Detect which cell encompasses the target text, then output its [x, y] center coordinate. 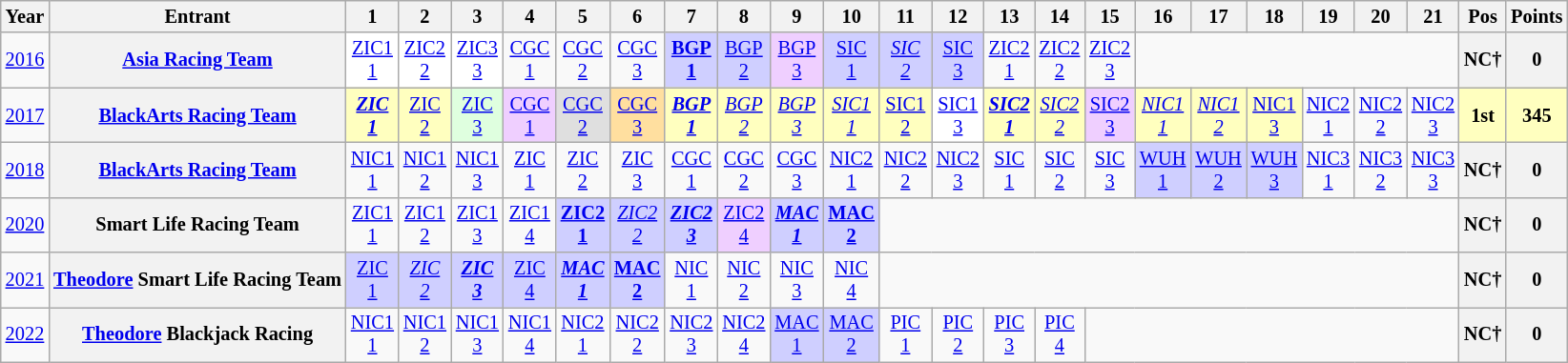
7 [691, 16]
NIC4 [851, 280]
4 [530, 16]
Points [1537, 16]
2021 [25, 280]
16 [1163, 16]
12 [958, 16]
345 [1537, 115]
17 [1218, 16]
1st [1482, 115]
11 [906, 16]
3 [477, 16]
NIC33 [1433, 170]
PIC4 [1061, 334]
PIC1 [906, 334]
ZIC24 [744, 225]
SIC22 [1061, 115]
ZIC13 [477, 225]
NIC32 [1381, 170]
Entrant [197, 16]
Smart Life Racing Team [197, 225]
Theodore Blackjack Racing [197, 334]
8 [744, 16]
6 [637, 16]
ZIC33 [477, 60]
18 [1274, 16]
PIC2 [958, 334]
5 [583, 16]
NIC2 [744, 280]
2017 [25, 115]
WUH2 [1218, 170]
NIC14 [530, 334]
10 [851, 16]
2022 [25, 334]
Theodore Smart Life Racing Team [197, 280]
Year [25, 16]
9 [796, 16]
2 [425, 16]
SIC21 [1009, 115]
19 [1328, 16]
Asia Racing Team [197, 60]
Pos [1482, 16]
ZIC4 [530, 280]
NIC31 [1328, 170]
SIC11 [851, 115]
20 [1381, 16]
NIC24 [744, 334]
ZIC14 [530, 225]
2020 [25, 225]
1 [372, 16]
WUH3 [1274, 170]
SIC23 [1110, 115]
PIC3 [1009, 334]
SIC12 [906, 115]
15 [1110, 16]
NIC3 [796, 280]
SIC13 [958, 115]
2018 [25, 170]
13 [1009, 16]
2016 [25, 60]
NIC1 [691, 280]
WUH1 [1163, 170]
14 [1061, 16]
21 [1433, 16]
ZIC12 [425, 225]
